From the cell containing the given text, extract its center point as (X, Y) coordinate. 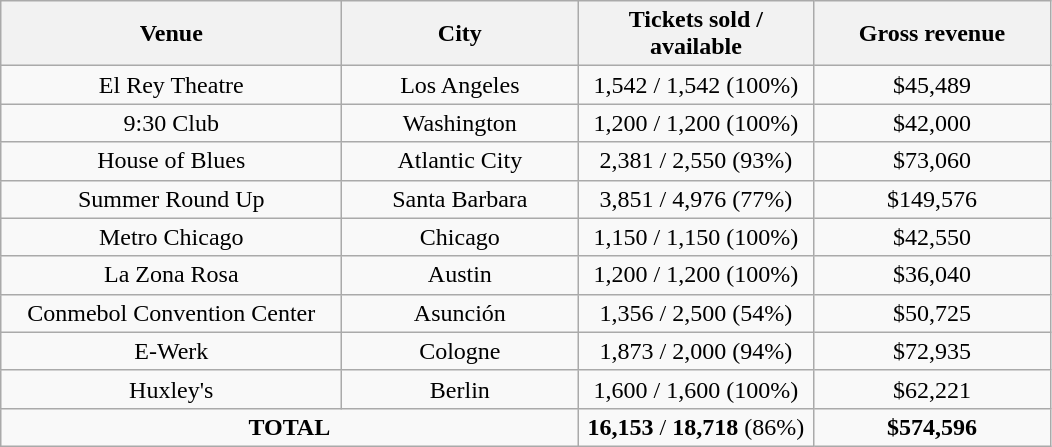
Washington (460, 123)
$42,550 (932, 237)
$574,596 (932, 427)
1,873 / 2,000 (94%) (696, 351)
TOTAL (290, 427)
$50,725 (932, 313)
Berlin (460, 389)
Conmebol Convention Center (172, 313)
City (460, 34)
Asunción (460, 313)
1,542 / 1,542 (100%) (696, 85)
El Rey Theatre (172, 85)
$36,040 (932, 275)
2,381 / 2,550 (93%) (696, 161)
House of Blues (172, 161)
$149,576 (932, 199)
9:30 Club (172, 123)
$45,489 (932, 85)
1,600 / 1,600 (100%) (696, 389)
$42,000 (932, 123)
Austin (460, 275)
Cologne (460, 351)
Summer Round Up (172, 199)
3,851 / 4,976 (77%) (696, 199)
Metro Chicago (172, 237)
Huxley's (172, 389)
La Zona Rosa (172, 275)
Atlantic City (460, 161)
E-Werk (172, 351)
Los Angeles (460, 85)
16,153 / 18,718 (86%) (696, 427)
Gross revenue (932, 34)
Chicago (460, 237)
$73,060 (932, 161)
Venue (172, 34)
1,356 / 2,500 (54%) (696, 313)
Tickets sold / available (696, 34)
$72,935 (932, 351)
Santa Barbara (460, 199)
1,150 / 1,150 (100%) (696, 237)
$62,221 (932, 389)
